Output the (X, Y) coordinate of the center of the cell containing the given text.  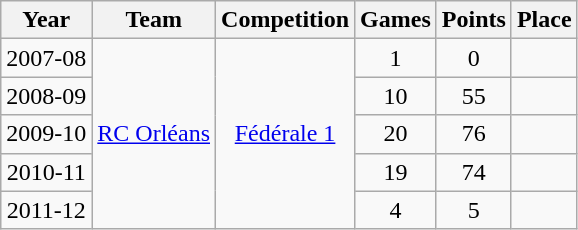
Year (46, 20)
Fédérale 1 (286, 134)
Competition (286, 20)
Place (544, 20)
Team (154, 20)
19 (396, 172)
0 (474, 58)
2008-09 (46, 96)
4 (396, 210)
2011-12 (46, 210)
5 (474, 210)
1 (396, 58)
RC Orléans (154, 134)
10 (396, 96)
20 (396, 134)
2010-11 (46, 172)
55 (474, 96)
2007-08 (46, 58)
74 (474, 172)
2009-10 (46, 134)
Games (396, 20)
76 (474, 134)
Points (474, 20)
